Locate the cell with the specified text and output its [x, y] center coordinate. 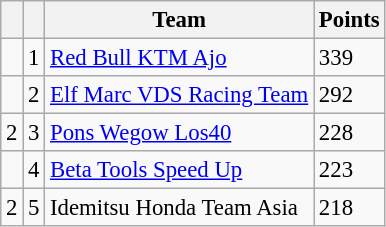
Elf Marc VDS Racing Team [180, 95]
223 [350, 170]
Idemitsu Honda Team Asia [180, 208]
3 [34, 133]
Beta Tools Speed Up [180, 170]
4 [34, 170]
Team [180, 20]
Pons Wegow Los40 [180, 133]
218 [350, 208]
292 [350, 95]
Points [350, 20]
228 [350, 133]
339 [350, 58]
5 [34, 208]
Red Bull KTM Ajo [180, 58]
1 [34, 58]
